Capture the cell that displays the provided text and extract its (X, Y) central coordinate. 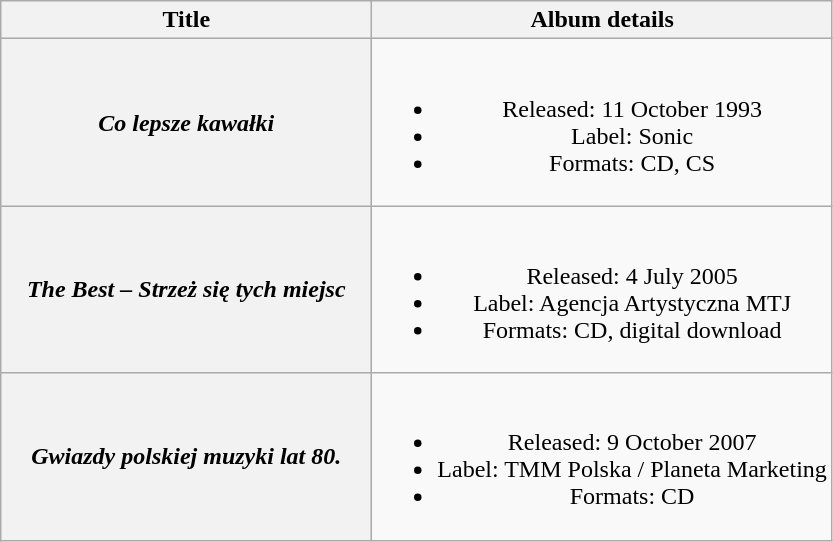
Released: 11 October 1993Label: SonicFormats: CD, CS (602, 122)
Gwiazdy polskiej muzyki lat 80. (186, 456)
Released: 4 July 2005Label: Agencja Artystyczna MTJFormats: CD, digital download (602, 290)
Released: 9 October 2007Label: TMM Polska / Planeta MarketingFormats: CD (602, 456)
Co lepsze kawałki (186, 122)
The Best – Strzeż się tych miejsc (186, 290)
Title (186, 20)
Album details (602, 20)
